Pinpoint the cell where the given text exists, returning its (x, y) midpoint coordinate. 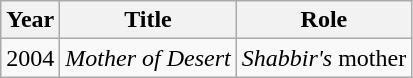
Year (30, 20)
Shabbir's mother (324, 58)
2004 (30, 58)
Title (148, 20)
Role (324, 20)
Mother of Desert (148, 58)
